For the text-containing cell, return its midpoint in [X, Y] coordinate format. 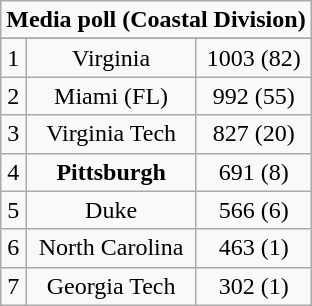
827 (20) [254, 134]
Media poll (Coastal Division) [156, 20]
Virginia Tech [111, 134]
Miami (FL) [111, 96]
1 [14, 58]
7 [14, 286]
992 (55) [254, 96]
North Carolina [111, 248]
4 [14, 172]
302 (1) [254, 286]
566 (6) [254, 210]
2 [14, 96]
Virginia [111, 58]
6 [14, 248]
691 (8) [254, 172]
1003 (82) [254, 58]
Georgia Tech [111, 286]
3 [14, 134]
Duke [111, 210]
Pittsburgh [111, 172]
5 [14, 210]
463 (1) [254, 248]
